Find where the given text appears and provide that cell's center as (X, Y) coordinate. 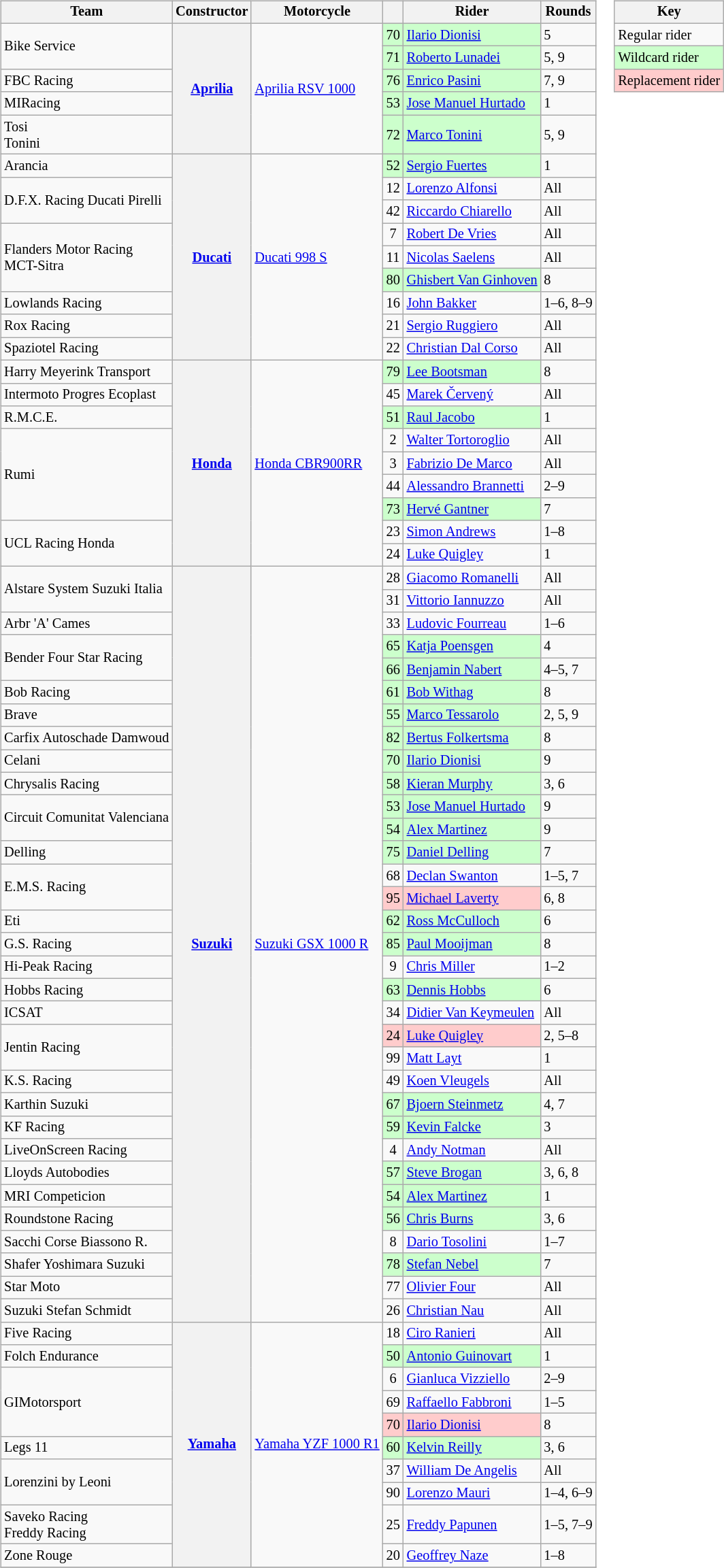
1–6 (567, 624)
90 (393, 1494)
Motorcycle (317, 12)
Lorenzo Mauri (472, 1494)
TosiTonini (86, 135)
Suzuki Stefan Schmidt (86, 1310)
Sergio Fuertes (472, 166)
Ghisbert Van Ginhoven (472, 280)
77 (393, 1288)
60 (393, 1448)
Harry Meyerink Transport (86, 371)
69 (393, 1402)
62 (393, 921)
61 (393, 693)
Rox Racing (86, 326)
45 (393, 395)
28 (393, 578)
Ciro Ranieri (472, 1333)
50 (393, 1356)
3, 6, 8 (567, 1173)
Nicolas Saelens (472, 257)
E.M.S. Racing (86, 887)
Simon Andrews (472, 532)
51 (393, 418)
Bjoern Steinmetz (472, 1104)
Walter Tortoroglio (472, 440)
Marco Tonini (472, 135)
68 (393, 875)
Honda (212, 463)
Jentin Racing (86, 1048)
12 (393, 188)
4, 7 (567, 1104)
80 (393, 280)
Andy Notman (472, 1150)
Vittorio Iannuzzo (472, 601)
Lorenzo Alfonsi (472, 188)
UCL Racing Honda (86, 543)
Fabrizio De Marco (472, 463)
Shafer Yoshimara Suzuki (86, 1265)
11 (393, 257)
Katja Poensgen (472, 646)
Ross McCulloch (472, 921)
Steve Brogan (472, 1173)
Lowlands Racing (86, 303)
Matt Layt (472, 1058)
Star Moto (86, 1288)
Key (669, 12)
72 (393, 135)
Kevin Falcke (472, 1127)
Bender Four Star Racing (86, 657)
Bob Withag (472, 693)
75 (393, 852)
Circuit Comunitat Valenciana (86, 818)
Chris Miller (472, 967)
Riccardo Chiarello (472, 212)
Brave (86, 715)
MIRacing (86, 103)
Wildcard rider (669, 58)
Alstare System Suzuki Italia (86, 589)
37 (393, 1471)
26 (393, 1310)
34 (393, 1013)
Marco Tessarolo (472, 715)
82 (393, 738)
Hobbs Racing (86, 990)
Hi-Peak Racing (86, 967)
Benjamin Nabert (472, 669)
1–6, 8–9 (567, 303)
Marek Červený (472, 395)
71 (393, 58)
Alessandro Brannetti (472, 486)
Replacement rider (669, 81)
2 (393, 440)
Raul Jacobo (472, 418)
Aprilia RSV 1000 (317, 88)
25 (393, 1524)
Legs 11 (86, 1448)
Folch Endurance (86, 1356)
GIMotorsport (86, 1401)
Bob Racing (86, 693)
Antonio Guinovart (472, 1356)
1–4, 6–9 (567, 1494)
Yamaha YZF 1000 R1 (317, 1445)
Bike Service (86, 46)
Rider (472, 12)
59 (393, 1127)
Dennis Hobbs (472, 990)
Christian Nau (472, 1310)
Yamaha (212, 1445)
7, 9 (567, 81)
1–2 (567, 967)
Roberto Lunadei (472, 58)
95 (393, 899)
Lloyds Autobodies (86, 1173)
73 (393, 509)
Kelvin Reilly (472, 1448)
85 (393, 944)
Constructor (212, 12)
Rounds (567, 12)
63 (393, 990)
G.S. Racing (86, 944)
4–5, 7 (567, 669)
Honda CBR900RR (317, 463)
Intermoto Progres Ecoplast (86, 395)
65 (393, 646)
Rumi (86, 475)
Suzuki (212, 944)
KF Racing (86, 1127)
FBC Racing (86, 81)
Gianluca Vizziello (472, 1379)
49 (393, 1082)
1–5 (567, 1402)
Suzuki GSX 1000 R (317, 944)
LiveOnScreen Racing (86, 1150)
Eti (86, 921)
56 (393, 1219)
Ducati (212, 257)
52 (393, 166)
Raffaello Fabbroni (472, 1402)
18 (393, 1333)
Freddy Papunen (472, 1524)
99 (393, 1058)
66 (393, 669)
Enrico Pasini (472, 81)
57 (393, 1173)
6, 8 (567, 899)
Flanders Motor RacingMCT-Sitra (86, 257)
78 (393, 1265)
1–5, 7 (567, 875)
Zone Rouge (86, 1556)
Celani (86, 761)
Olivier Four (472, 1288)
Declan Swanton (472, 875)
Giacomo Romanelli (472, 578)
John Bakker (472, 303)
Arbr 'A' Cames (86, 624)
55 (393, 715)
5 (567, 35)
Sacchi Corse Biassono R. (86, 1241)
Chris Burns (472, 1219)
20 (393, 1556)
D.F.X. Racing Ducati Pirelli (86, 200)
Lorenzini by Leoni (86, 1482)
Geoffrey Naze (472, 1556)
67 (393, 1104)
31 (393, 601)
1–5, 7–9 (567, 1524)
Stefan Nebel (472, 1265)
Ducati 998 S (317, 257)
Sergio Ruggiero (472, 326)
33 (393, 624)
Hervé Gantner (472, 509)
Team (86, 12)
Lee Bootsman (472, 371)
William De Angelis (472, 1471)
Kieran Murphy (472, 784)
K.S. Racing (86, 1082)
Michael Laverty (472, 899)
2, 5–8 (567, 1036)
Bertus Folkertsma (472, 738)
Five Racing (86, 1333)
Koen Vleugels (472, 1082)
76 (393, 81)
Didier Van Keymeulen (472, 1013)
MRI Competicion (86, 1196)
Karthin Suzuki (86, 1104)
44 (393, 486)
Carfix Autoschade Damwoud (86, 738)
Saveko RacingFreddy Racing (86, 1524)
Daniel Delling (472, 852)
Arancia (86, 166)
2, 5, 9 (567, 715)
Spaziotel Racing (86, 349)
16 (393, 303)
23 (393, 532)
58 (393, 784)
Robert De Vries (472, 235)
21 (393, 326)
1–7 (567, 1241)
Paul Mooijman (472, 944)
Chrysalis Racing (86, 784)
ICSAT (86, 1013)
Dario Tosolini (472, 1241)
Roundstone Racing (86, 1219)
42 (393, 212)
Aprilia (212, 88)
79 (393, 371)
Ludovic Fourreau (472, 624)
Delling (86, 852)
Christian Dal Corso (472, 349)
22 (393, 349)
R.M.C.E. (86, 418)
Regular rider (669, 35)
